Return (X, Y) of the center of cell containing provided text 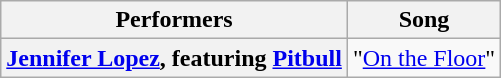
Song (424, 20)
Jennifer Lopez, featuring Pitbull (174, 58)
"On the Floor" (424, 58)
Performers (174, 20)
